Output the (x, y) coordinate of the center of the cell containing the given text.  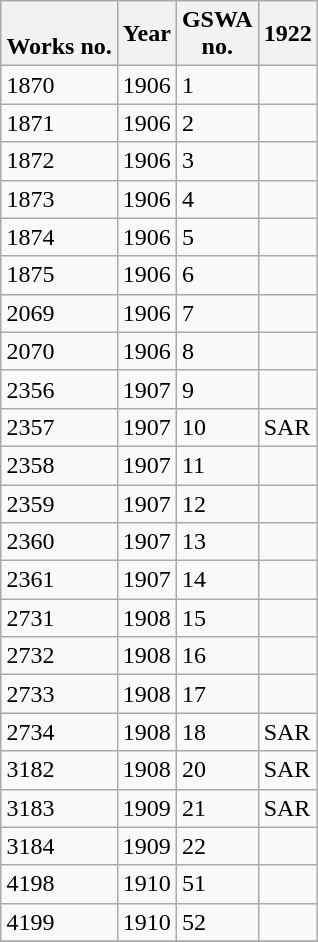
51 (217, 884)
20 (217, 770)
2358 (59, 465)
2361 (59, 580)
5 (217, 237)
3 (217, 161)
3182 (59, 770)
1875 (59, 275)
15 (217, 618)
17 (217, 694)
6 (217, 275)
7 (217, 313)
1922 (288, 34)
2356 (59, 389)
9 (217, 389)
4 (217, 199)
2359 (59, 503)
13 (217, 542)
16 (217, 656)
10 (217, 427)
2069 (59, 313)
3183 (59, 808)
2731 (59, 618)
2734 (59, 732)
1 (217, 85)
GSWAno. (217, 34)
8 (217, 351)
1870 (59, 85)
52 (217, 922)
1874 (59, 237)
3184 (59, 846)
1873 (59, 199)
21 (217, 808)
4199 (59, 922)
18 (217, 732)
1871 (59, 123)
2 (217, 123)
11 (217, 465)
Year (146, 34)
1872 (59, 161)
2732 (59, 656)
12 (217, 503)
4198 (59, 884)
22 (217, 846)
2360 (59, 542)
2070 (59, 351)
Works no. (59, 34)
2733 (59, 694)
14 (217, 580)
2357 (59, 427)
